Return the [x, y] coordinate for the center point of the cell that contains the specified text.  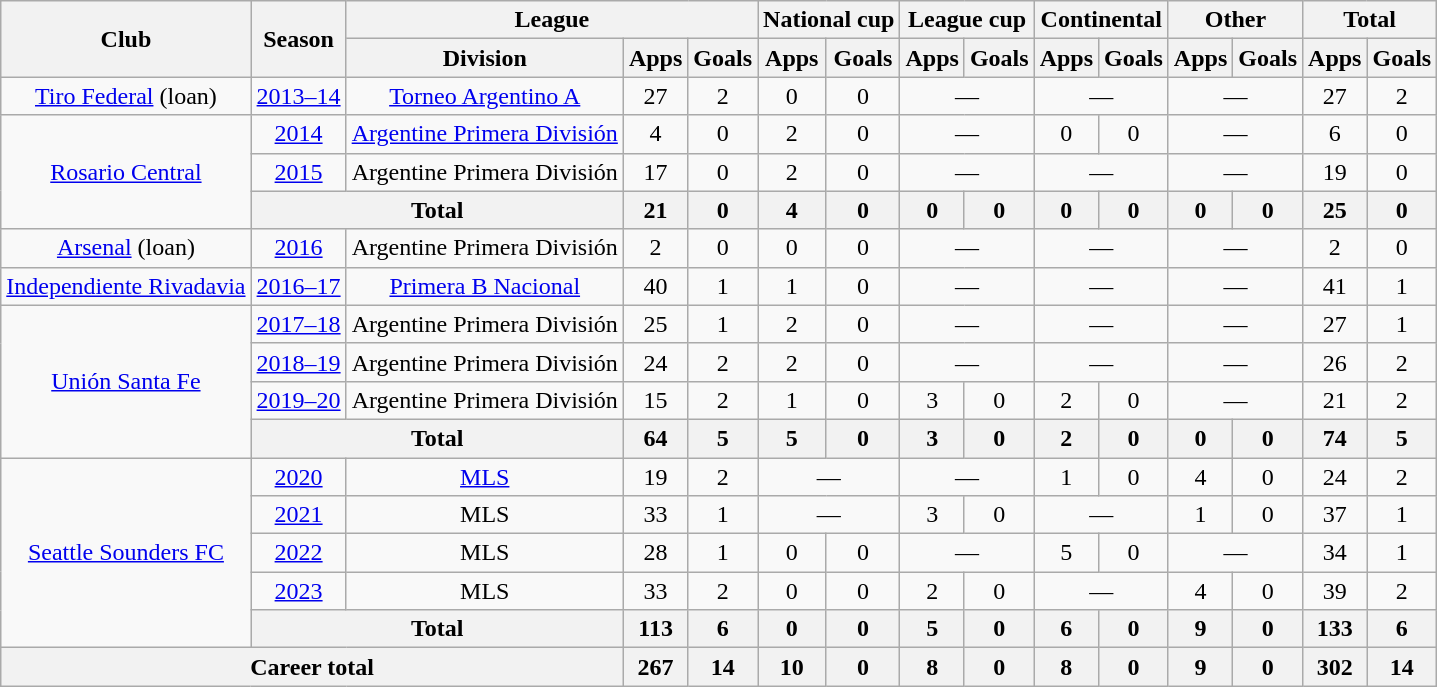
39 [1335, 591]
League [552, 20]
26 [1335, 362]
2013–14 [298, 96]
133 [1335, 629]
Division [484, 58]
2016 [298, 248]
302 [1335, 667]
Rosario Central [126, 172]
2023 [298, 591]
Primera B Nacional [484, 286]
113 [655, 629]
Independiente Rivadavia [126, 286]
Other [1235, 20]
Season [298, 39]
2022 [298, 553]
2016–17 [298, 286]
League cup [967, 20]
Unión Santa Fe [126, 381]
Seattle Sounders FC [126, 553]
2015 [298, 172]
34 [1335, 553]
40 [655, 286]
Continental [1101, 20]
17 [655, 172]
64 [655, 438]
37 [1335, 515]
Torneo Argentino A [484, 96]
2019–20 [298, 400]
2014 [298, 134]
Arsenal (loan) [126, 248]
2021 [298, 515]
28 [655, 553]
2017–18 [298, 324]
Club [126, 39]
15 [655, 400]
2020 [298, 477]
10 [792, 667]
Career total [312, 667]
Tiro Federal (loan) [126, 96]
267 [655, 667]
National cup [829, 20]
74 [1335, 438]
41 [1335, 286]
2018–19 [298, 362]
